Scan for the cell matching the given text and deliver its (X, Y) coordinate at center. 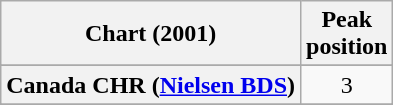
Canada CHR (Nielsen BDS) (151, 85)
Peakposition (347, 34)
Chart (2001) (151, 34)
3 (347, 85)
